Return the (x, y) coordinate for the center point of the cell that contains the specified text.  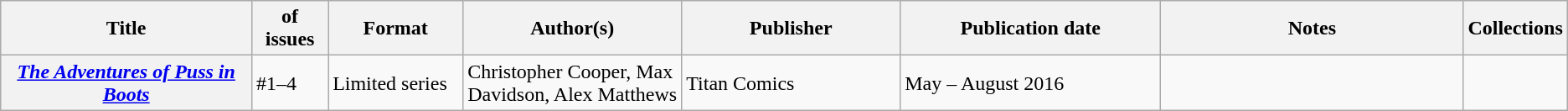
Author(s) (573, 29)
Christopher Cooper, Max Davidson, Alex Matthews (573, 82)
Collections (1515, 29)
#1–4 (290, 82)
Titan Comics (791, 82)
Publisher (791, 29)
Publication date (1030, 29)
Title (126, 29)
The Adventures of Puss in Boots (126, 82)
Format (395, 29)
May – August 2016 (1030, 82)
Limited series (395, 82)
of issues (290, 29)
Notes (1312, 29)
